From the cell containing the given text, extract its center point as [X, Y] coordinate. 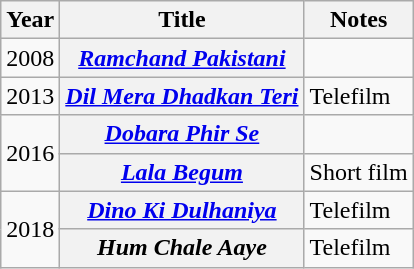
Ramchand Pakistani [182, 58]
Lala Begum [182, 172]
Dobara Phir Se [182, 134]
2013 [30, 96]
Title [182, 20]
2008 [30, 58]
Dil Mera Dhadkan Teri [182, 96]
Year [30, 20]
Notes [358, 20]
2016 [30, 153]
Dino Ki Dulhaniya [182, 210]
Short film [358, 172]
2018 [30, 229]
Hum Chale Aaye [182, 248]
